Detect which cell encompasses the target text, then output its (x, y) center coordinate. 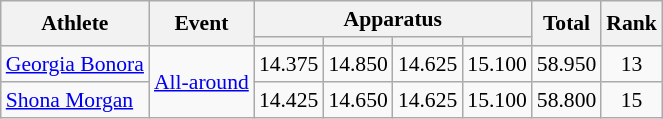
Total (566, 24)
Georgia Bonora (75, 64)
13 (632, 64)
14.650 (358, 100)
Athlete (75, 24)
14.850 (358, 64)
14.425 (288, 100)
58.950 (566, 64)
All-around (202, 82)
15 (632, 100)
14.375 (288, 64)
Event (202, 24)
Apparatus (393, 19)
58.800 (566, 100)
Rank (632, 24)
Shona Morgan (75, 100)
